Extract the [x, y] coordinate from the center of the cell holding the provided text.  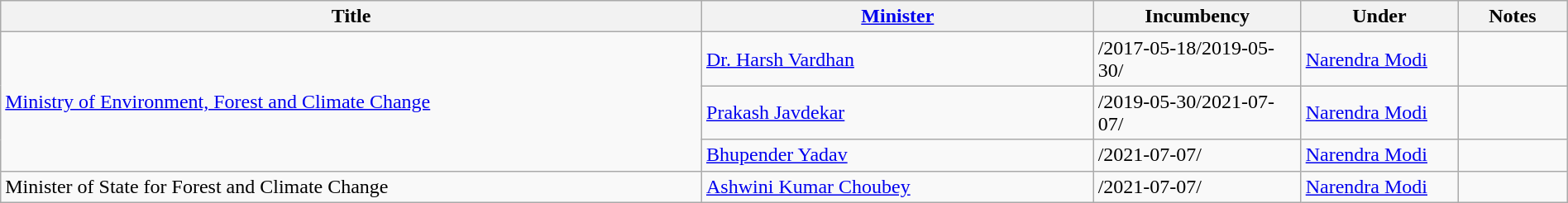
Ashwini Kumar Choubey [898, 186]
Prakash Javdekar [898, 112]
/2019-05-30/2021-07-07/ [1198, 112]
/2017-05-18/2019-05-30/ [1198, 59]
Bhupender Yadav [898, 155]
Under [1379, 17]
Title [351, 17]
Ministry of Environment, Forest and Climate Change [351, 101]
Incumbency [1198, 17]
Minister [898, 17]
Dr. Harsh Vardhan [898, 59]
Minister of State for Forest and Climate Change [351, 186]
Notes [1513, 17]
